Identify which cell holds the provided text, then report its [x, y] central coordinate. 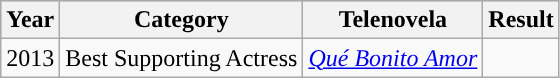
Qué Bonito Amor [393, 58]
Year [30, 20]
Category [182, 20]
Result [521, 20]
Telenovela [393, 20]
Best Supporting Actress [182, 58]
2013 [30, 58]
